Return [X, Y] of the center of cell containing provided text 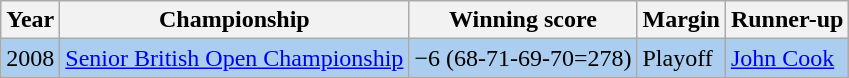
−6 (68-71-69-70=278) [523, 58]
John Cook [787, 58]
Senior British Open Championship [234, 58]
2008 [30, 58]
Margin [681, 20]
Championship [234, 20]
Runner-up [787, 20]
Playoff [681, 58]
Winning score [523, 20]
Year [30, 20]
